Return (X, Y) of the center of cell containing provided text 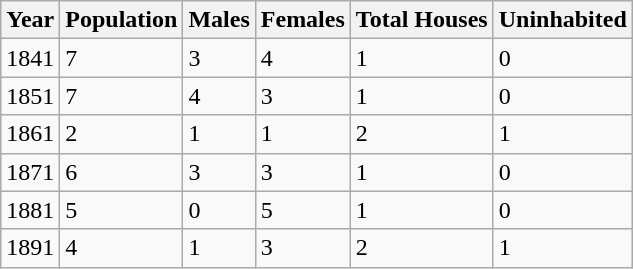
Total Houses (422, 20)
1841 (30, 58)
6 (122, 172)
1891 (30, 248)
Year (30, 20)
1881 (30, 210)
1871 (30, 172)
1851 (30, 96)
Females (302, 20)
Uninhabited (562, 20)
Males (219, 20)
1861 (30, 134)
Population (122, 20)
